Scan for the cell matching the given text and deliver its (x, y) coordinate at center. 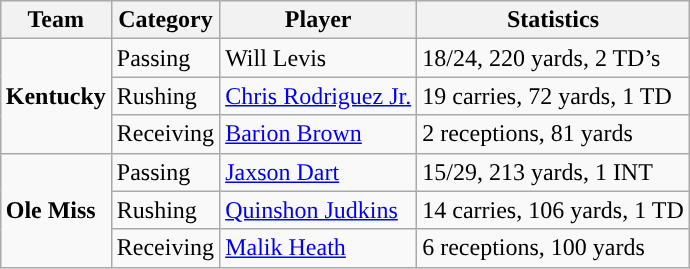
Ole Miss (56, 210)
15/29, 213 yards, 1 INT (554, 172)
Barion Brown (318, 134)
19 carries, 72 yards, 1 TD (554, 96)
Statistics (554, 20)
18/24, 220 yards, 2 TD’s (554, 58)
14 carries, 106 yards, 1 TD (554, 210)
Kentucky (56, 96)
Player (318, 20)
Jaxson Dart (318, 172)
Malik Heath (318, 248)
Chris Rodriguez Jr. (318, 96)
Category (165, 20)
Quinshon Judkins (318, 210)
Team (56, 20)
6 receptions, 100 yards (554, 248)
Will Levis (318, 58)
2 receptions, 81 yards (554, 134)
